Identify which cell holds the provided text, then report its (X, Y) central coordinate. 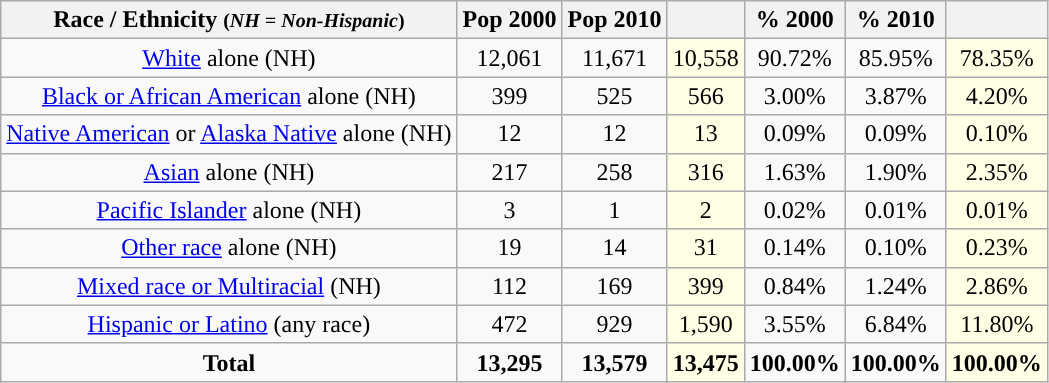
Hispanic or Latino (any race) (229, 324)
0.84% (794, 286)
6.84% (896, 324)
1.90% (896, 172)
White alone (NH) (229, 58)
3.55% (794, 324)
169 (614, 286)
12,061 (510, 58)
112 (510, 286)
19 (510, 248)
Other race alone (NH) (229, 248)
13 (706, 134)
11.80% (996, 324)
31 (706, 248)
1,590 (706, 324)
Pop 2010 (614, 20)
258 (614, 172)
0.14% (794, 248)
3.87% (896, 96)
Total (229, 362)
Pop 2000 (510, 20)
10,558 (706, 58)
Mixed race or Multiracial (NH) (229, 286)
1.24% (896, 286)
13,579 (614, 362)
929 (614, 324)
14 (614, 248)
3 (510, 210)
1 (614, 210)
13,475 (706, 362)
4.20% (996, 96)
11,671 (614, 58)
217 (510, 172)
0.23% (996, 248)
472 (510, 324)
1.63% (794, 172)
566 (706, 96)
2 (706, 210)
78.35% (996, 58)
2.35% (996, 172)
Pacific Islander alone (NH) (229, 210)
Native American or Alaska Native alone (NH) (229, 134)
525 (614, 96)
85.95% (896, 58)
% 2010 (896, 20)
% 2000 (794, 20)
2.86% (996, 286)
Black or African American alone (NH) (229, 96)
Race / Ethnicity (NH = Non-Hispanic) (229, 20)
90.72% (794, 58)
316 (706, 172)
Asian alone (NH) (229, 172)
0.02% (794, 210)
3.00% (794, 96)
13,295 (510, 362)
